Find where the given text appears and provide that cell's center as (X, Y) coordinate. 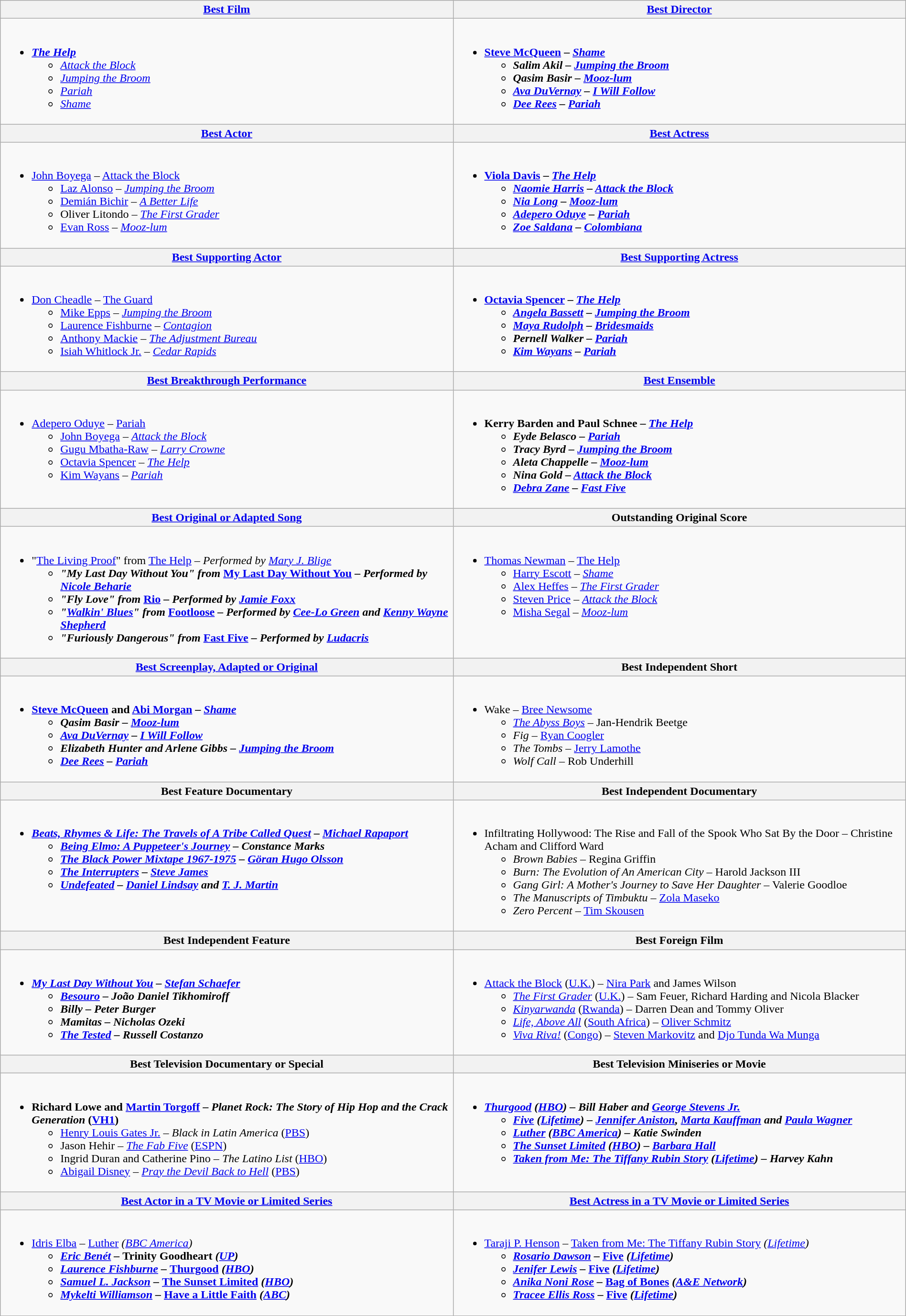
Best Screenplay, Adapted or Original (226, 667)
Best Supporting Actress (679, 257)
Best Actor (226, 133)
Best Film (226, 10)
My Last Day Without You – Stefan SchaeferBesouro – João Daniel TikhomiroffBilly – Peter BurgerMamitas – Nicholas OzekiThe Tested – Russell Costanzo (226, 1002)
Best Original or Adapted Song (226, 517)
Steve McQueen – ShameSalim Akil – Jumping the BroomQasim Basir – Mooz-lumAva DuVernay – I Will FollowDee Rees – Pariah (679, 72)
Wake – Bree NewsomeThe Abyss Boys – Jan-Hendrik BeetgeFig – Ryan CooglerThe Tombs – Jerry LamotheWolf Call – Rob Underhill (679, 729)
Best Independent Documentary (679, 791)
Best Supporting Actor (226, 257)
Best Director (679, 10)
John Boyega – Attack the BlockLaz Alonso – Jumping the BroomDemián Bichir – A Better LifeOliver Litondo – The First GraderEvan Ross – Mooz-lum (226, 195)
Viola Davis – The HelpNaomie Harris – Attack the BlockNia Long – Mooz-lumAdepero Oduye – PariahZoe Saldana – Colombiana (679, 195)
Best Ensemble (679, 381)
Outstanding Original Score (679, 517)
Best Television Miniseries or Movie (679, 1064)
Adepero Oduye – PariahJohn Boyega – Attack the BlockGugu Mbatha-Raw – Larry CrowneOctavia Spencer – The HelpKim Wayans – Pariah (226, 449)
Best Foreign Film (679, 941)
Best Independent Short (679, 667)
Best Independent Feature (226, 941)
Best Television Documentary or Special (226, 1064)
Best Actor in a TV Movie or Limited Series (226, 1201)
Best Breakthrough Performance (226, 381)
Octavia Spencer – The HelpAngela Bassett – Jumping the BroomMaya Rudolph – BridesmaidsPernell Walker – PariahKim Wayans – Pariah (679, 319)
The HelpAttack the BlockJumping the BroomPariahShame (226, 72)
Thomas Newman – The HelpHarry Escott – ShameAlex Heffes – The First GraderSteven Price – Attack the BlockMisha Segal – Mooz-lum (679, 592)
Best Actress (679, 133)
Best Feature Documentary (226, 791)
Best Actress in a TV Movie or Limited Series (679, 1201)
